Return the [x, y] coordinate for the center point of the cell that contains the specified text.  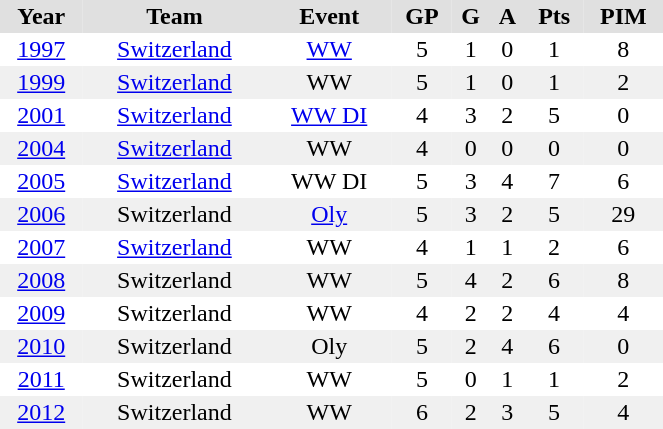
2008 [41, 280]
Team [174, 16]
Pts [554, 16]
2007 [41, 248]
29 [623, 214]
2006 [41, 214]
2009 [41, 314]
G [471, 16]
A [508, 16]
Event [328, 16]
1999 [41, 82]
7 [554, 182]
2005 [41, 182]
2011 [41, 380]
2010 [41, 346]
2012 [41, 412]
Year [41, 16]
GP [422, 16]
2001 [41, 116]
2004 [41, 148]
PIM [623, 16]
1997 [41, 50]
